Extract the [X, Y] coordinate from the center of the cell holding the provided text.  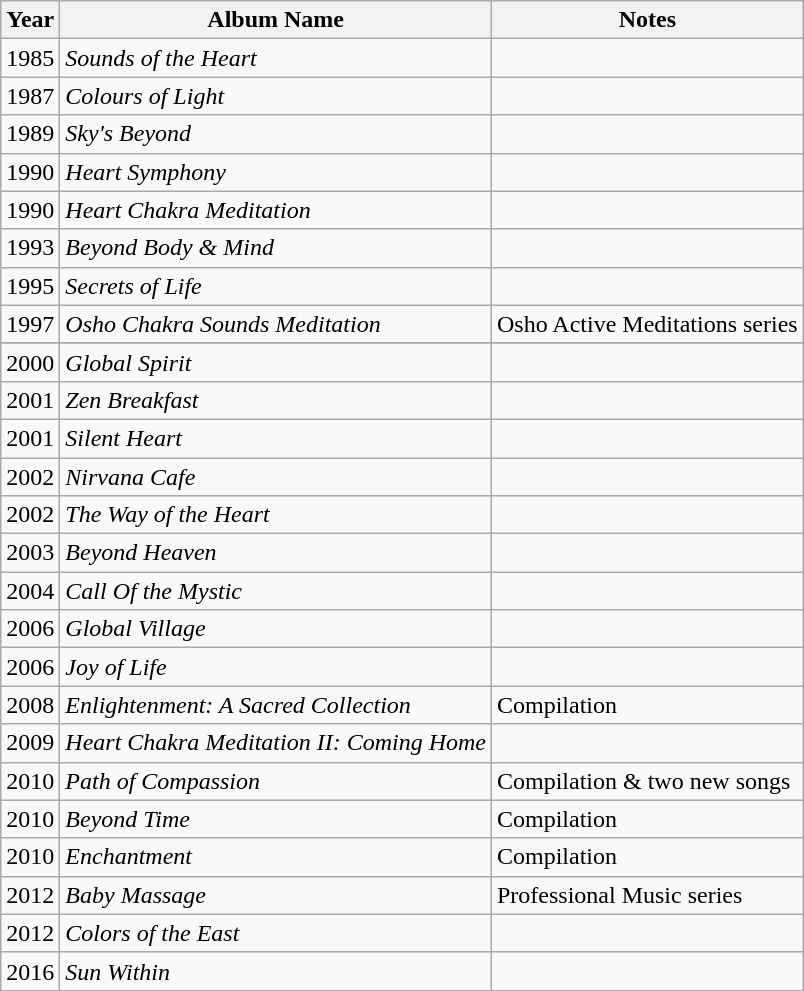
Sun Within [276, 971]
Sky's Beyond [276, 134]
1997 [30, 324]
Sounds of the Heart [276, 58]
Beyond Body & Mind [276, 248]
Nirvana Cafe [276, 477]
Enlightenment: A Sacred Collection [276, 705]
Path of Compassion [276, 781]
1995 [30, 286]
Beyond Time [276, 819]
2004 [30, 591]
Album Name [276, 20]
2016 [30, 971]
Notes [647, 20]
2000 [30, 362]
Heart Chakra Meditation II: Coming Home [276, 743]
Heart Symphony [276, 172]
Joy of Life [276, 667]
Osho Chakra Sounds Meditation [276, 324]
Colors of the East [276, 933]
Heart Chakra Meditation [276, 210]
Beyond Heaven [276, 553]
2003 [30, 553]
Call Of the Mystic [276, 591]
Professional Music series [647, 895]
Global Spirit [276, 362]
2008 [30, 705]
Compilation & two new songs [647, 781]
2009 [30, 743]
The Way of the Heart [276, 515]
1993 [30, 248]
Colours of Light [276, 96]
1985 [30, 58]
1989 [30, 134]
Secrets of Life [276, 286]
1987 [30, 96]
Zen Breakfast [276, 400]
Global Village [276, 629]
Osho Active Meditations series [647, 324]
Enchantment [276, 857]
Silent Heart [276, 438]
Baby Massage [276, 895]
Year [30, 20]
